For the text-containing cell, return its midpoint in (x, y) coordinate format. 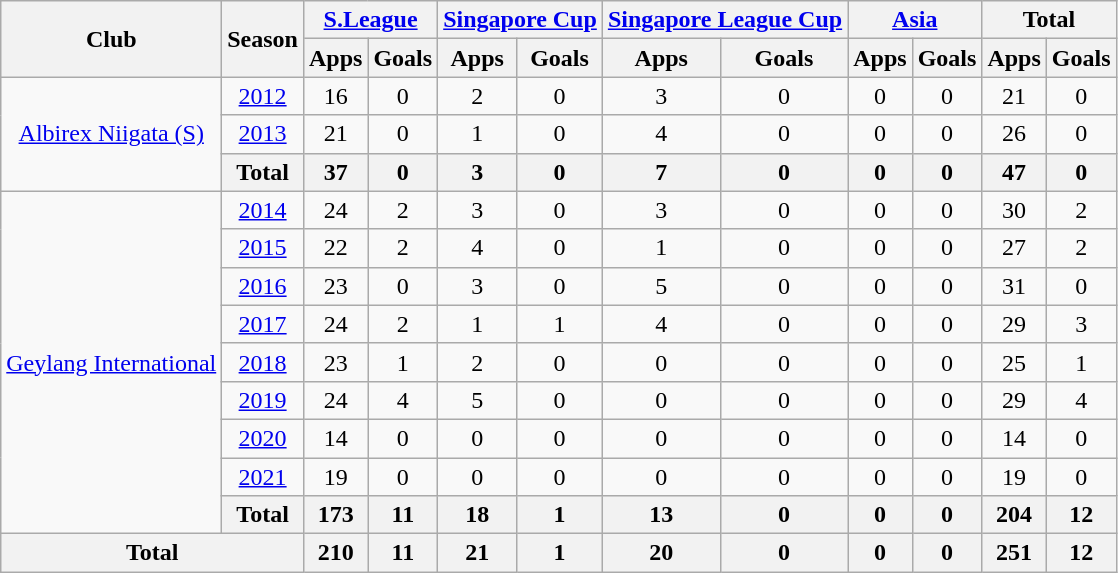
204 (1014, 515)
22 (335, 248)
Albirex Niigata (S) (112, 134)
Singapore Cup (520, 20)
173 (335, 515)
Asia (915, 20)
2012 (263, 96)
18 (478, 515)
30 (1014, 210)
2015 (263, 248)
27 (1014, 248)
2013 (263, 134)
2016 (263, 286)
Season (263, 39)
25 (1014, 362)
Geylang International (112, 362)
16 (335, 96)
2017 (263, 324)
210 (335, 553)
2021 (263, 477)
2020 (263, 438)
S.League (370, 20)
2018 (263, 362)
7 (661, 172)
2014 (263, 210)
Singapore League Cup (724, 20)
26 (1014, 134)
251 (1014, 553)
20 (661, 553)
Club (112, 39)
37 (335, 172)
2019 (263, 400)
31 (1014, 286)
47 (1014, 172)
13 (661, 515)
